Search for the cell housing the specified text and yield its (x, y) center coordinate. 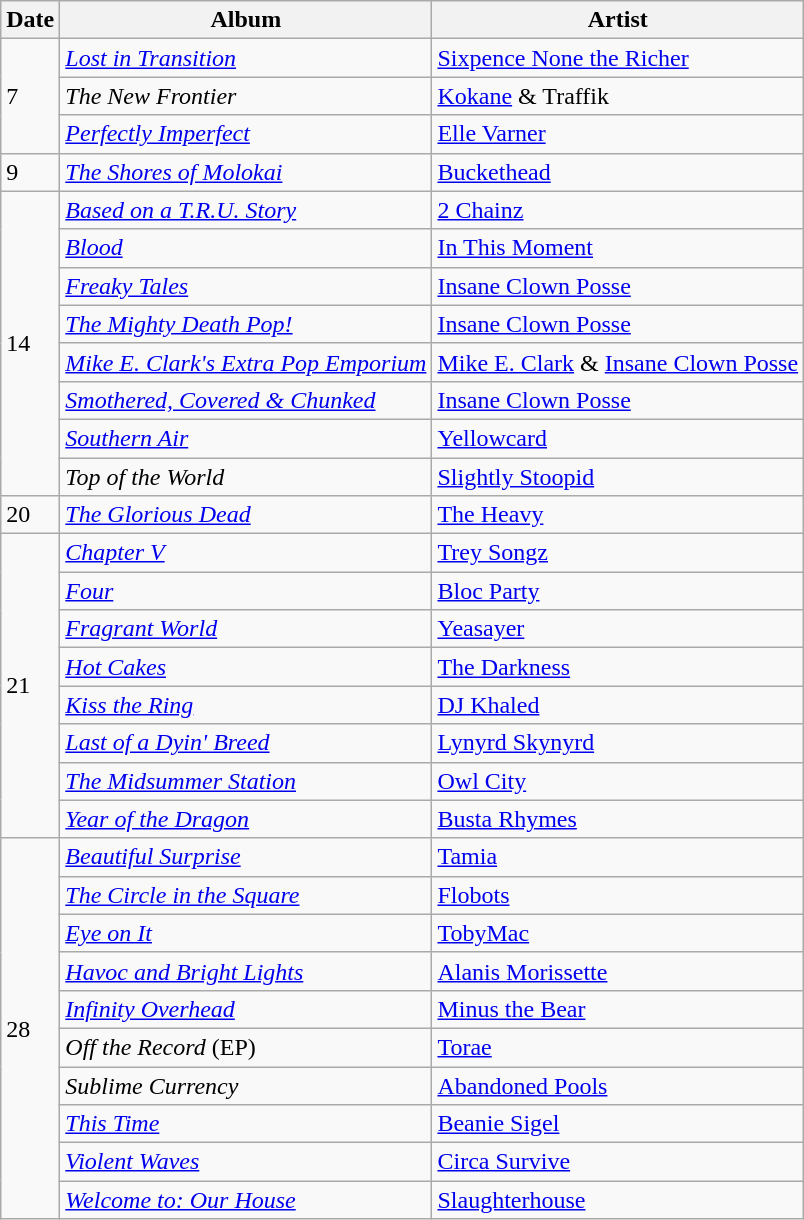
Sublime Currency (246, 1085)
Flobots (618, 895)
20 (30, 515)
The Midsummer Station (246, 781)
Kokane & Traffik (618, 96)
Mike E. Clark & Insane Clown Posse (618, 362)
Top of the World (246, 477)
Last of a Dyin' Breed (246, 743)
DJ Khaled (618, 705)
Beanie Sigel (618, 1124)
Beautiful Surprise (246, 857)
Buckethead (618, 172)
Torae (618, 1047)
28 (30, 1028)
Elle Varner (618, 134)
Yellowcard (618, 438)
Slightly Stoopid (618, 477)
Fragrant World (246, 629)
This Time (246, 1124)
Perfectly Imperfect (246, 134)
Lost in Transition (246, 58)
Smothered, Covered & Chunked (246, 400)
The Glorious Dead (246, 515)
2 Chainz (618, 210)
The Heavy (618, 515)
14 (30, 343)
Off the Record (EP) (246, 1047)
7 (30, 96)
Minus the Bear (618, 1009)
Eye on It (246, 933)
Mike E. Clark's Extra Pop Emporium (246, 362)
In This Moment (618, 248)
Year of the Dragon (246, 819)
Based on a T.R.U. Story (246, 210)
Violent Waves (246, 1162)
Bloc Party (618, 591)
Alanis Morissette (618, 971)
Trey Songz (618, 553)
Busta Rhymes (618, 819)
Chapter V (246, 553)
The Darkness (618, 667)
The Mighty Death Pop! (246, 324)
Slaughterhouse (618, 1200)
21 (30, 686)
Havoc and Bright Lights (246, 971)
Kiss the Ring (246, 705)
Album (246, 20)
Hot Cakes (246, 667)
Date (30, 20)
Infinity Overhead (246, 1009)
Abandoned Pools (618, 1085)
Sixpence None the Richer (618, 58)
TobyMac (618, 933)
Blood (246, 248)
Tamia (618, 857)
Four (246, 591)
Southern Air (246, 438)
Artist (618, 20)
The Shores of Molokai (246, 172)
Circa Survive (618, 1162)
Lynyrd Skynyrd (618, 743)
9 (30, 172)
Owl City (618, 781)
Freaky Tales (246, 286)
Yeasayer (618, 629)
The Circle in the Square (246, 895)
The New Frontier (246, 96)
Welcome to: Our House (246, 1200)
